Find where the given text appears and provide that cell's center as [x, y] coordinate. 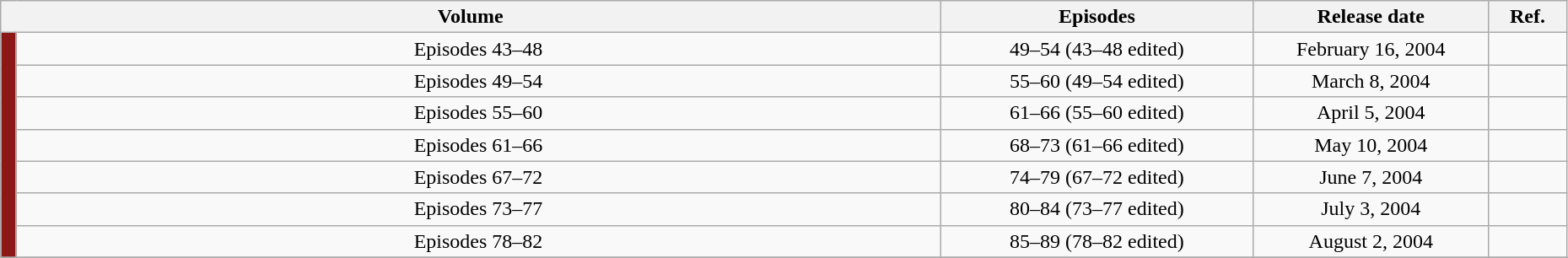
Episodes 43–48 [477, 49]
August 2, 2004 [1371, 241]
May 10, 2004 [1371, 145]
Episodes 49–54 [477, 81]
68–73 (61–66 edited) [1097, 145]
July 3, 2004 [1371, 209]
Ref. [1528, 17]
June 7, 2004 [1371, 177]
Release date [1371, 17]
April 5, 2004 [1371, 113]
Episodes 67–72 [477, 177]
February 16, 2004 [1371, 49]
Episodes 55–60 [477, 113]
Episodes 73–77 [477, 209]
80–84 (73–77 edited) [1097, 209]
74–79 (67–72 edited) [1097, 177]
49–54 (43–48 edited) [1097, 49]
55–60 (49–54 edited) [1097, 81]
61–66 (55–60 edited) [1097, 113]
Episodes 61–66 [477, 145]
March 8, 2004 [1371, 81]
Episodes [1097, 17]
Episodes 78–82 [477, 241]
85–89 (78–82 edited) [1097, 241]
Volume [471, 17]
